From the cell containing the given text, extract its center point as [x, y] coordinate. 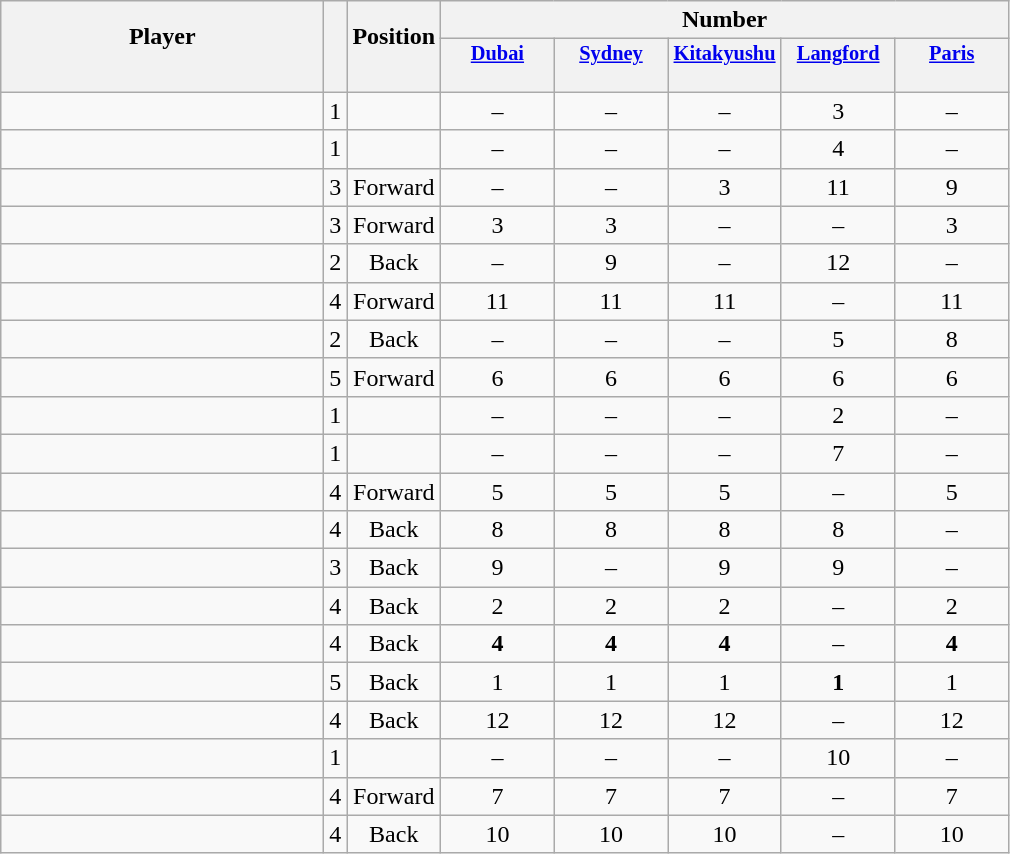
Position [394, 36]
Langford [838, 54]
Number [725, 20]
Sydney [611, 54]
Player [162, 36]
Paris [952, 54]
Dubai [498, 54]
Kitakyushu [725, 54]
